Find where the given text appears and provide that cell's center as [X, Y] coordinate. 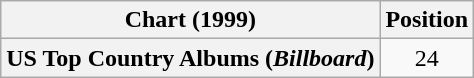
Position [427, 20]
US Top Country Albums (Billboard) [190, 58]
24 [427, 58]
Chart (1999) [190, 20]
